Extract the [X, Y] coordinate from the center of the cell holding the provided text.  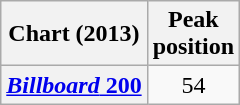
54 [193, 85]
Peakposition [193, 34]
Billboard 200 [74, 85]
Chart (2013) [74, 34]
